Return the [X, Y] coordinate for the center point of the cell that contains the specified text.  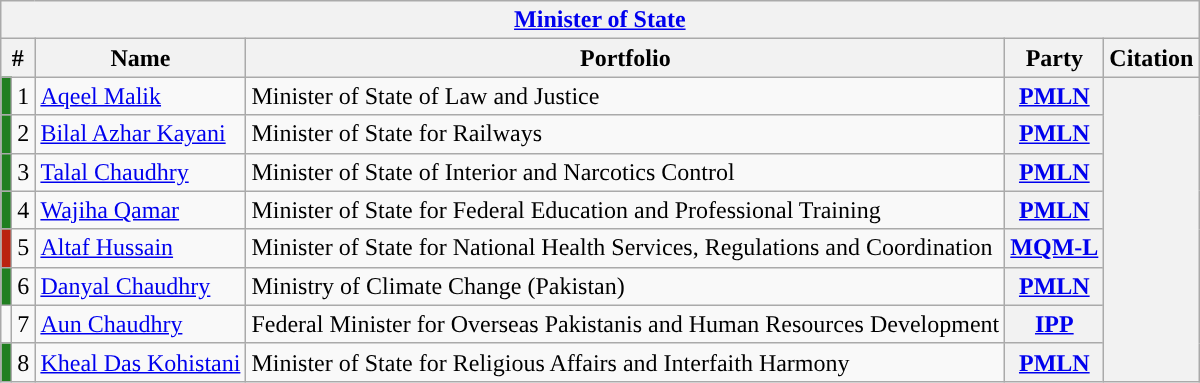
Ministry of Climate Change (Pakistan) [626, 286]
Party [1054, 58]
Minister of State of Interior and Narcotics Control [626, 172]
Aqeel Malik [140, 96]
2 [24, 134]
5 [24, 248]
IPP [1054, 324]
7 [24, 324]
Bilal Azhar Kayani [140, 134]
Minister of State for Railways [626, 134]
Wajiha Qamar [140, 210]
4 [24, 210]
Minister of State [600, 20]
Minister of State for National Health Services, Regulations and Coordination [626, 248]
Federal Minister for Overseas Pakistanis and Human Resources Development [626, 324]
Altaf Hussain [140, 248]
Talal Chaudhry [140, 172]
Citation [1152, 58]
Portfolio [626, 58]
Minister of State of Law and Justice [626, 96]
# [18, 58]
Minister of State for Federal Education and Professional Training [626, 210]
Aun Chaudhry [140, 324]
3 [24, 172]
Name [140, 58]
1 [24, 96]
Minister of State for Religious Affairs and Interfaith Harmony [626, 362]
8 [24, 362]
Danyal Chaudhry [140, 286]
Kheal Das Kohistani [140, 362]
MQM-L [1054, 248]
6 [24, 286]
